Locate the cell with the specified text and output its (X, Y) center coordinate. 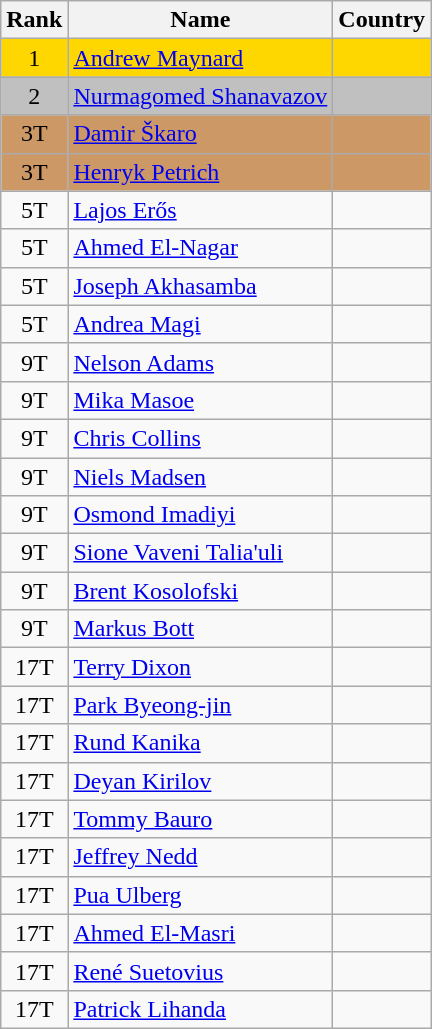
2 (34, 96)
Sione Vaveni Talia'uli (200, 553)
Name (200, 20)
Ahmed El-Nagar (200, 248)
Mika Masoe (200, 400)
Andrew Maynard (200, 58)
Park Byeong-jin (200, 705)
René Suetovius (200, 971)
Deyan Kirilov (200, 781)
Brent Kosolofski (200, 591)
Rund Kanika (200, 743)
Rank (34, 20)
Niels Madsen (200, 477)
Markus Bott (200, 629)
Ahmed El-Masri (200, 933)
Nurmagomed Shanavazov (200, 96)
Lajos Erős (200, 210)
Henryk Petrich (200, 172)
Andrea Magi (200, 324)
Damir Škaro (200, 134)
Patrick Lihanda (200, 1009)
Joseph Akhasamba (200, 286)
Tommy Bauro (200, 819)
1 (34, 58)
Jeffrey Nedd (200, 857)
Nelson Adams (200, 362)
Osmond Imadiyi (200, 515)
Terry Dixon (200, 667)
Country (382, 20)
Chris Collins (200, 438)
Pua Ulberg (200, 895)
